Find where the given text appears and provide that cell's center as [x, y] coordinate. 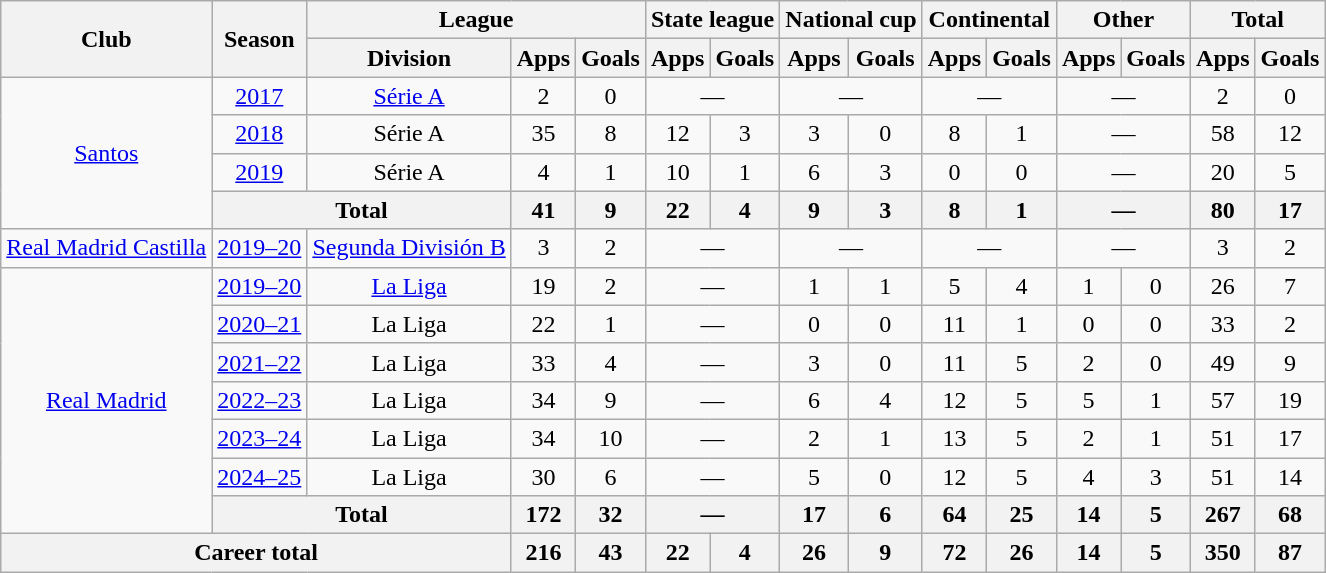
National cup [851, 20]
20 [1223, 172]
87 [1290, 553]
43 [611, 553]
30 [543, 477]
2022–23 [260, 400]
2024–25 [260, 477]
2020–21 [260, 324]
350 [1223, 553]
Club [106, 39]
64 [954, 515]
7 [1290, 286]
State league [712, 20]
2017 [260, 96]
2021–22 [260, 362]
2018 [260, 134]
Division [409, 58]
267 [1223, 515]
35 [543, 134]
Other [1123, 20]
League [476, 20]
72 [954, 553]
Real Madrid Castilla [106, 248]
Season [260, 39]
Career total [256, 553]
13 [954, 438]
57 [1223, 400]
Real Madrid [106, 400]
58 [1223, 134]
2023–24 [260, 438]
Continental [989, 20]
172 [543, 515]
Segunda División B [409, 248]
Santos [106, 153]
80 [1223, 210]
41 [543, 210]
49 [1223, 362]
32 [611, 515]
216 [543, 553]
68 [1290, 515]
2019 [260, 172]
25 [1022, 515]
